Extract the (X, Y) coordinate from the center of the cell holding the provided text.  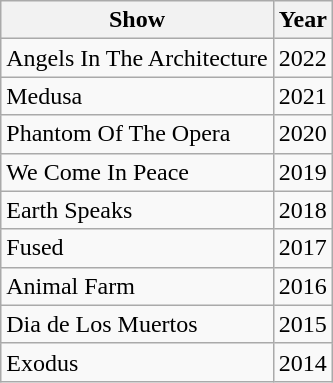
2015 (302, 324)
2020 (302, 134)
We Come In Peace (138, 172)
Fused (138, 248)
Show (138, 20)
2018 (302, 210)
2014 (302, 362)
Animal Farm (138, 286)
Year (302, 20)
Dia de Los Muertos (138, 324)
Earth Speaks (138, 210)
Angels In The Architecture (138, 58)
2016 (302, 286)
Exodus (138, 362)
2021 (302, 96)
Medusa (138, 96)
2019 (302, 172)
Phantom Of The Opera (138, 134)
2017 (302, 248)
2022 (302, 58)
